Locate the cell with the specified text and output its (x, y) center coordinate. 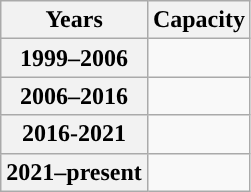
Years (74, 20)
2006–2016 (74, 96)
2021–present (74, 172)
2016-2021 (74, 134)
1999–2006 (74, 58)
Capacity (198, 20)
